Detect which cell encompasses the target text, then output its (x, y) center coordinate. 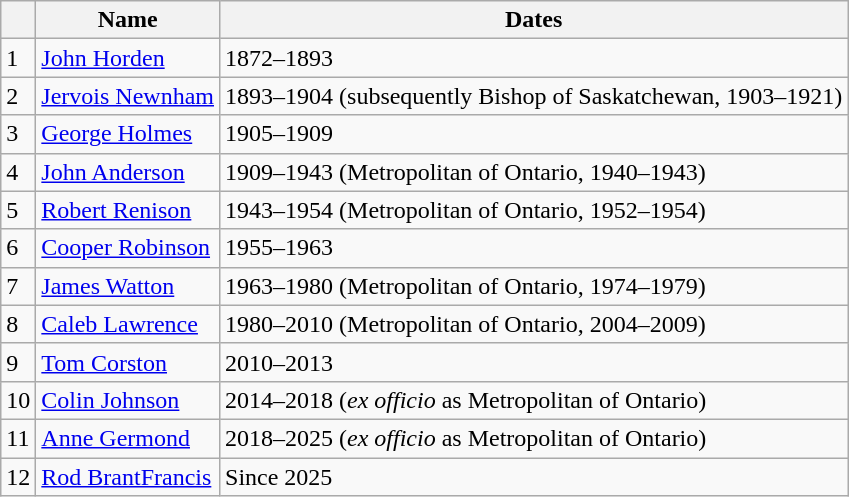
Colin Johnson (128, 400)
8 (18, 324)
1909–1943 (Metropolitan of Ontario, 1940–1943) (534, 172)
1980–2010 (Metropolitan of Ontario, 2004–2009) (534, 324)
Tom Corston (128, 362)
Since 2025 (534, 477)
5 (18, 210)
James Watton (128, 286)
10 (18, 400)
Cooper Robinson (128, 248)
2014–2018 (ex officio as Metropolitan of Ontario) (534, 400)
Rod BrantFrancis (128, 477)
John Anderson (128, 172)
4 (18, 172)
1943–1954 (Metropolitan of Ontario, 1952–1954) (534, 210)
Jervois Newnham (128, 96)
12 (18, 477)
11 (18, 438)
Dates (534, 20)
2018–2025 (ex officio as Metropolitan of Ontario) (534, 438)
1905–1909 (534, 134)
1955–1963 (534, 248)
1 (18, 58)
George Holmes (128, 134)
Anne Germond (128, 438)
Name (128, 20)
John Horden (128, 58)
2 (18, 96)
1893–1904 (subsequently Bishop of Saskatchewan, 1903–1921) (534, 96)
2010–2013 (534, 362)
1963–1980 (Metropolitan of Ontario, 1974–1979) (534, 286)
1872–1893 (534, 58)
3 (18, 134)
7 (18, 286)
6 (18, 248)
9 (18, 362)
Caleb Lawrence (128, 324)
Robert Renison (128, 210)
